For the text-containing cell, return its midpoint in [X, Y] coordinate format. 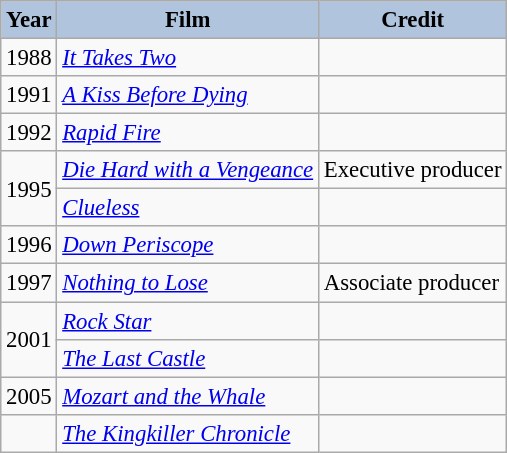
Clueless [188, 208]
Year [29, 20]
Nothing to Lose [188, 283]
The Kingkiller Chronicle [188, 433]
2005 [29, 396]
1997 [29, 283]
1996 [29, 245]
Mozart and the Whale [188, 396]
Associate producer [412, 283]
It Takes Two [188, 58]
The Last Castle [188, 358]
1995 [29, 188]
1991 [29, 95]
1988 [29, 58]
Executive producer [412, 170]
A Kiss Before Dying [188, 95]
Rapid Fire [188, 133]
Film [188, 20]
1992 [29, 133]
Down Periscope [188, 245]
2001 [29, 340]
Credit [412, 20]
Rock Star [188, 321]
Die Hard with a Vengeance [188, 170]
